Return the (X, Y) coordinate for the center point of the cell that contains the specified text.  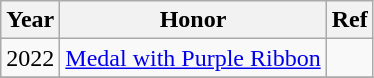
Honor (193, 20)
2022 (30, 58)
Year (30, 20)
Ref (350, 20)
Medal with Purple Ribbon (193, 58)
